Extract the (x, y) coordinate from the center of the cell holding the provided text.  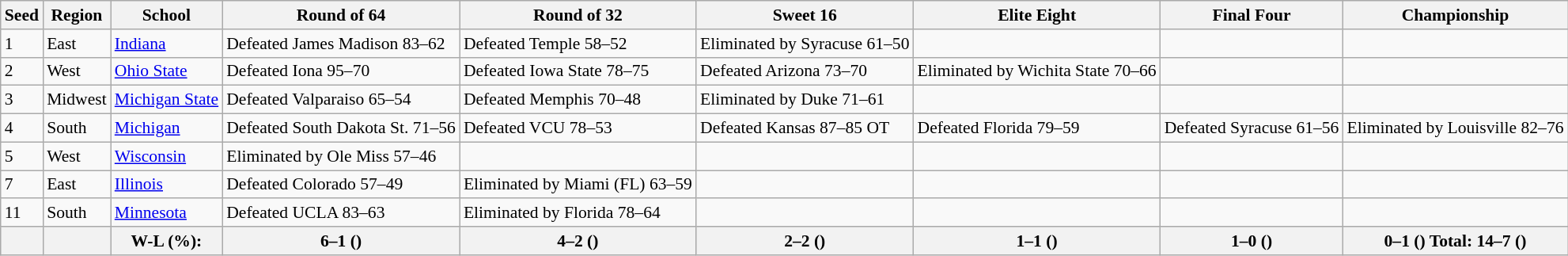
Seed (22, 15)
Defeated South Dakota St. 71–56 (341, 128)
Eliminated by Syracuse 61–50 (805, 44)
2 (22, 71)
Eliminated by Miami (FL) 63–59 (578, 185)
Eliminated by Florida 78–64 (578, 213)
Defeated Memphis 70–48 (578, 100)
Championship (1455, 15)
0–1 () Total: 14–7 () (1455, 241)
Eliminated by Duke 71–61 (805, 100)
Michigan State (166, 100)
5 (22, 156)
Region (77, 15)
Defeated Valparaiso 65–54 (341, 100)
Defeated UCLA 83–63 (341, 213)
Defeated Temple 58–52 (578, 44)
2–2 () (805, 241)
3 (22, 100)
1 (22, 44)
Sweet 16 (805, 15)
6–1 () (341, 241)
Illinois (166, 185)
School (166, 15)
Indiana (166, 44)
7 (22, 185)
1–1 () (1037, 241)
Round of 64 (341, 15)
Michigan (166, 128)
Round of 32 (578, 15)
Defeated Iona 95–70 (341, 71)
Wisconsin (166, 156)
1–0 () (1252, 241)
W-L (%): (166, 241)
Defeated VCU 78–53 (578, 128)
Defeated Colorado 57–49 (341, 185)
Eliminated by Louisville 82–76 (1455, 128)
Minnesota (166, 213)
Eliminated by Ole Miss 57–46 (341, 156)
Defeated Florida 79–59 (1037, 128)
Final Four (1252, 15)
11 (22, 213)
Eliminated by Wichita State 70–66 (1037, 71)
Elite Eight (1037, 15)
4–2 () (578, 241)
Defeated Kansas 87–85 OT (805, 128)
Defeated James Madison 83–62 (341, 44)
Defeated Iowa State 78–75 (578, 71)
4 (22, 128)
Defeated Arizona 73–70 (805, 71)
Ohio State (166, 71)
Defeated Syracuse 61–56 (1252, 128)
Midwest (77, 100)
